From the cell containing the given text, extract its center point as (X, Y) coordinate. 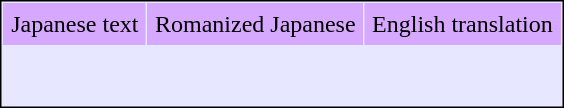
Japanese text (75, 24)
Romanized Japanese (256, 24)
English translation (463, 24)
